From the cell containing the given text, extract its center point as [X, Y] coordinate. 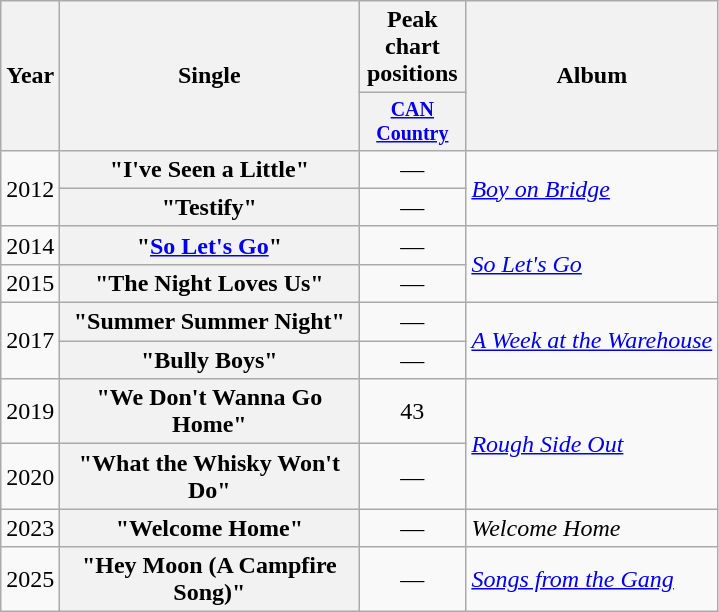
A Week at the Warehouse [592, 341]
Single [210, 76]
2019 [30, 412]
Year [30, 76]
So Let's Go [592, 264]
2020 [30, 476]
"So Let's Go" [210, 245]
"We Don't Wanna Go Home" [210, 412]
Album [592, 76]
2025 [30, 580]
"Welcome Home" [210, 528]
2023 [30, 528]
2017 [30, 341]
2012 [30, 188]
2015 [30, 283]
"The Night Loves Us" [210, 283]
"Testify" [210, 207]
Songs from the Gang [592, 580]
"Summer Summer Night" [210, 322]
Welcome Home [592, 528]
43 [412, 412]
"I've Seen a Little" [210, 169]
"Bully Boys" [210, 360]
"What the Whisky Won't Do" [210, 476]
"Hey Moon (A Campfire Song)" [210, 580]
Rough Side Out [592, 444]
Boy on Bridge [592, 188]
2014 [30, 245]
CAN Country [412, 122]
Peak chartpositions [412, 47]
